Identify which cell holds the provided text, then report its [X, Y] central coordinate. 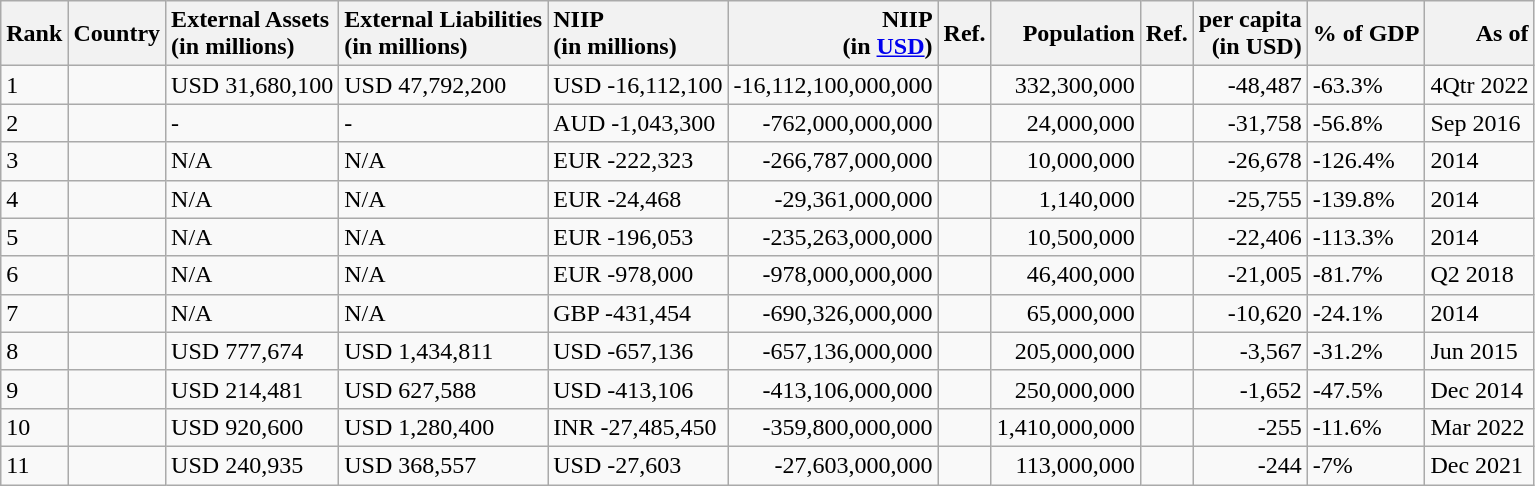
1,410,000,000 [1066, 427]
-11.6% [1366, 427]
-48,487 [1250, 85]
6 [34, 275]
AUD -1,043,300 [638, 123]
USD 1,434,811 [444, 351]
-22,406 [1250, 237]
-47.5% [1366, 389]
INR -27,485,450 [638, 427]
-359,800,000,000 [833, 427]
-690,326,000,000 [833, 313]
Rank [34, 34]
9 [34, 389]
-978,000,000,000 [833, 275]
USD 627,588 [444, 389]
-762,000,000,000 [833, 123]
Dec 2021 [1480, 465]
EUR -24,468 [638, 199]
External Assets(in millions) [252, 34]
7 [34, 313]
4 [34, 199]
USD 47,792,200 [444, 85]
Population [1066, 34]
-56.8% [1366, 123]
EUR -196,053 [638, 237]
-7% [1366, 465]
External Liabilities(in millions) [444, 34]
-266,787,000,000 [833, 161]
USD 1,280,400 [444, 427]
-139.8% [1366, 199]
Mar 2022 [1480, 427]
-235,263,000,000 [833, 237]
Country [117, 34]
-413,106,000,000 [833, 389]
1,140,000 [1066, 199]
-244 [1250, 465]
250,000,000 [1066, 389]
-31,758 [1250, 123]
USD 368,557 [444, 465]
Sep 2016 [1480, 123]
EUR -978,000 [638, 275]
USD -16,112,100 [638, 85]
24,000,000 [1066, 123]
-10,620 [1250, 313]
-29,361,000,000 [833, 199]
332,300,000 [1066, 85]
-21,005 [1250, 275]
As of [1480, 34]
10,000,000 [1066, 161]
-126.4% [1366, 161]
8 [34, 351]
10 [34, 427]
-26,678 [1250, 161]
-81.7% [1366, 275]
3 [34, 161]
USD 920,600 [252, 427]
USD 777,674 [252, 351]
USD -657,136 [638, 351]
65,000,000 [1066, 313]
-1,652 [1250, 389]
-27,603,000,000 [833, 465]
USD 240,935 [252, 465]
113,000,000 [1066, 465]
10,500,000 [1066, 237]
USD 31,680,100 [252, 85]
2 [34, 123]
11 [34, 465]
205,000,000 [1066, 351]
EUR -222,323 [638, 161]
USD -413,106 [638, 389]
per capita(in USD) [1250, 34]
% of GDP [1366, 34]
Q2 2018 [1480, 275]
-24.1% [1366, 313]
4Qtr 2022 [1480, 85]
USD -27,603 [638, 465]
-25,755 [1250, 199]
Dec 2014 [1480, 389]
GBP -431,454 [638, 313]
NIIP(in USD) [833, 34]
Jun 2015 [1480, 351]
-31.2% [1366, 351]
5 [34, 237]
46,400,000 [1066, 275]
NIIP(in millions) [638, 34]
-113.3% [1366, 237]
-63.3% [1366, 85]
-255 [1250, 427]
1 [34, 85]
USD 214,481 [252, 389]
-3,567 [1250, 351]
-657,136,000,000 [833, 351]
-16,112,100,000,000 [833, 85]
